Pinpoint the cell where the given text exists, returning its [X, Y] midpoint coordinate. 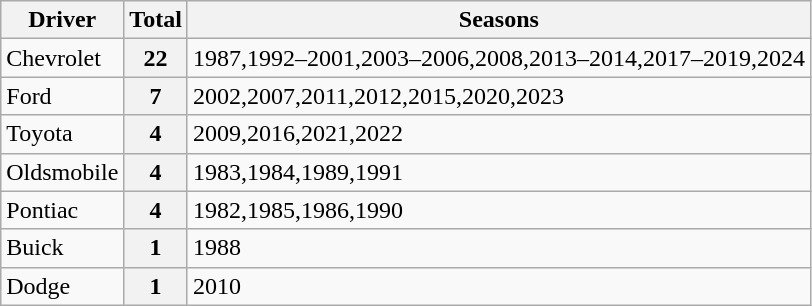
Driver [62, 20]
Ford [62, 96]
1987,1992–2001,2003–2006,2008,2013–2014,2017–2019,2024 [498, 58]
Toyota [62, 134]
Buick [62, 248]
22 [156, 58]
2010 [498, 286]
Chevrolet [62, 58]
Oldsmobile [62, 172]
1982,1985,1986,1990 [498, 210]
2002,2007,2011,2012,2015,2020,2023 [498, 96]
Seasons [498, 20]
1983,1984,1989,1991 [498, 172]
2009,2016,2021,2022 [498, 134]
7 [156, 96]
1988 [498, 248]
Pontiac [62, 210]
Dodge [62, 286]
Total [156, 20]
